Return the (X, Y) coordinate for the center point of the cell that contains the specified text.  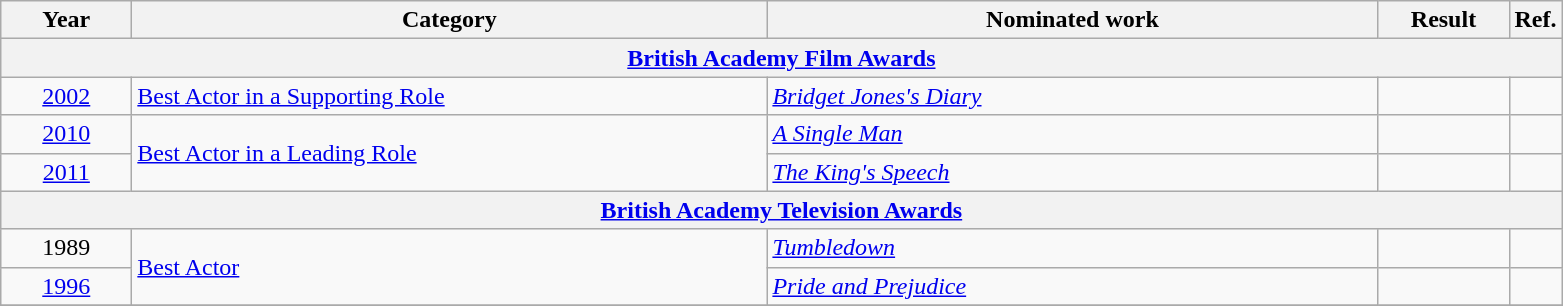
Best Actor in a Leading Role (450, 153)
Ref. (1536, 20)
The King's Speech (1072, 172)
Result (1444, 20)
Best Actor (450, 267)
1989 (66, 248)
A Single Man (1072, 134)
British Academy Television Awards (782, 210)
2011 (66, 172)
Category (450, 20)
Nominated work (1072, 20)
Pride and Prejudice (1072, 286)
Year (66, 20)
1996 (66, 286)
British Academy Film Awards (782, 58)
Tumbledown (1072, 248)
2002 (66, 96)
2010 (66, 134)
Bridget Jones's Diary (1072, 96)
Best Actor in a Supporting Role (450, 96)
